Pinpoint the cell where the given text exists, returning its [X, Y] midpoint coordinate. 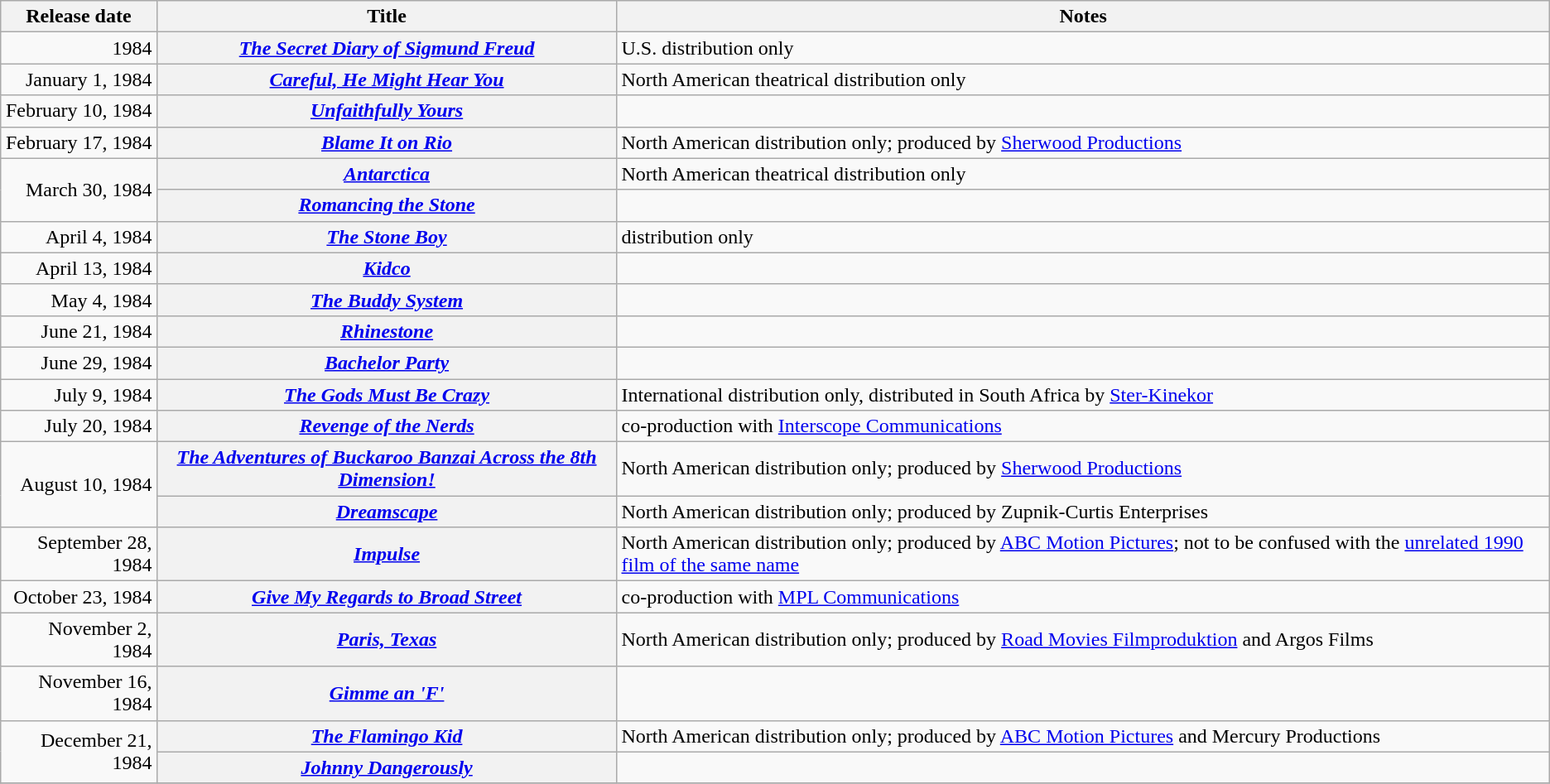
Revenge of the Nerds [387, 426]
February 10, 1984 [79, 111]
The Stone Boy [387, 237]
January 1, 1984 [79, 79]
Impulse [387, 555]
co-production with Interscope Communications [1083, 426]
April 13, 1984 [79, 268]
The Flamingo Kid [387, 736]
Bachelor Party [387, 363]
February 17, 1984 [79, 142]
September 28, 1984 [79, 555]
U.S. distribution only [1083, 48]
North American distribution only; produced by Road Movies Filmproduktion and Argos Films [1083, 639]
April 4, 1984 [79, 237]
1984 [79, 48]
Rhinestone [387, 331]
Blame It on Rio [387, 142]
North American distribution only; produced by ABC Motion Pictures and Mercury Productions [1083, 736]
Careful, He Might Hear You [387, 79]
Johnny Dangerously [387, 767]
July 20, 1984 [79, 426]
October 23, 1984 [79, 597]
Release date [79, 17]
Paris, Texas [387, 639]
March 30, 1984 [79, 190]
Notes [1083, 17]
The Adventures of Buckaroo Banzai Across the 8th Dimension! [387, 469]
August 10, 1984 [79, 485]
Title [387, 17]
distribution only [1083, 237]
The Buddy System [387, 300]
Unfaithfully Yours [387, 111]
Kidco [387, 268]
December 21, 1984 [79, 752]
June 21, 1984 [79, 331]
July 9, 1984 [79, 395]
May 4, 1984 [79, 300]
Give My Regards to Broad Street [387, 597]
November 16, 1984 [79, 694]
co-production with MPL Communications [1083, 597]
June 29, 1984 [79, 363]
North American distribution only; produced by Zupnik-Curtis Enterprises [1083, 512]
Romancing the Stone [387, 205]
The Secret Diary of Sigmund Freud [387, 48]
North American distribution only; produced by ABC Motion Pictures; not to be confused with the unrelated 1990 film of the same name [1083, 555]
International distribution only, distributed in South Africa by Ster-Kinekor [1083, 395]
November 2, 1984 [79, 639]
The Gods Must Be Crazy [387, 395]
Gimme an 'F' [387, 694]
Dreamscape [387, 512]
Antarctica [387, 174]
